Detect which cell encompasses the target text, then output its [X, Y] center coordinate. 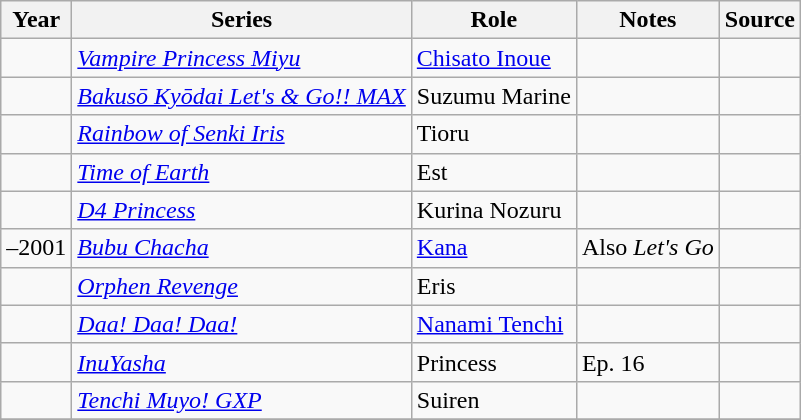
–2001 [36, 248]
Suzumu Marine [494, 96]
InuYasha [242, 362]
Source [760, 20]
Kurina Nozuru [494, 210]
Time of Earth [242, 172]
Ep. 16 [648, 362]
Rainbow of Senki Iris [242, 134]
Eris [494, 286]
Tioru [494, 134]
Series [242, 20]
Bakusō Kyōdai Let's & Go!! MAX [242, 96]
Tenchi Muyo! GXP [242, 400]
Kana [494, 248]
Est [494, 172]
Daa! Daa! Daa! [242, 324]
D4 Princess [242, 210]
Year [36, 20]
Nanami Tenchi [494, 324]
Princess [494, 362]
Orphen Revenge [242, 286]
Role [494, 20]
Notes [648, 20]
Bubu Chacha [242, 248]
Vampire Princess Miyu [242, 58]
Chisato Inoue [494, 58]
Suiren [494, 400]
Also Let's Go [648, 248]
